Provide the [X, Y] coordinate of the cell's center where the given text is located.  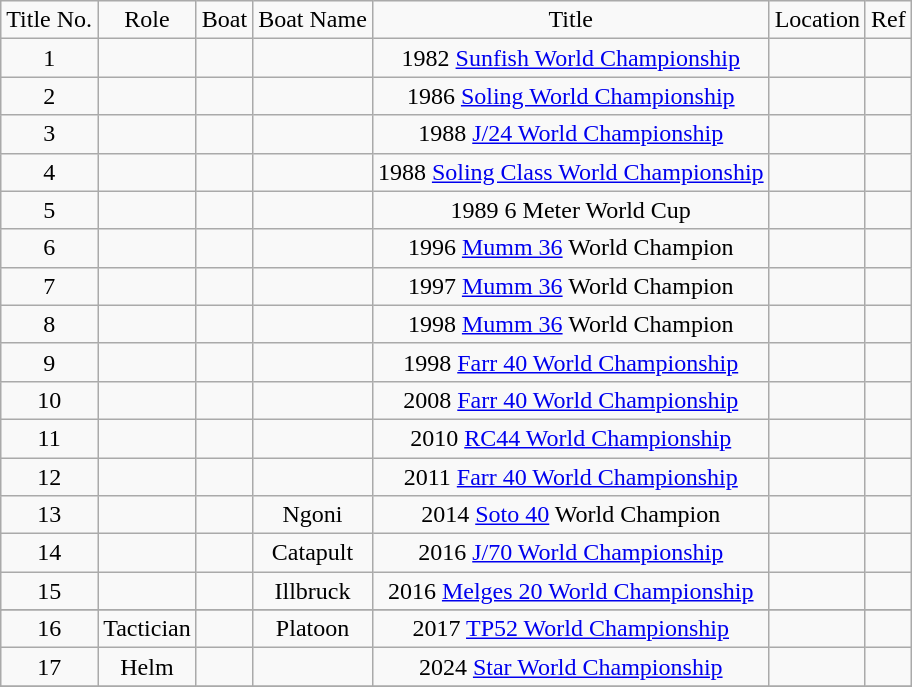
3 [50, 134]
2017 TP52 World Championship [570, 629]
1988 Soling Class World Championship [570, 172]
2016 Melges 20 World Championship [570, 591]
15 [50, 591]
Boat Name [313, 20]
8 [50, 324]
Ngoni [313, 515]
Catapult [313, 553]
1998 Mumm 36 World Champion [570, 324]
Ref [888, 20]
Helm [148, 667]
Title No. [50, 20]
2024 Star World Championship [570, 667]
2008 Farr 40 World Championship [570, 400]
2010 RC44 World Championship [570, 438]
2014 Soto 40 World Champion [570, 515]
Location [817, 20]
2016 J/70 World Championship [570, 553]
1998 Farr 40 World Championship [570, 362]
Boat [224, 20]
Illbruck [313, 591]
2 [50, 96]
2011 Farr 40 World Championship [570, 477]
1 [50, 58]
5 [50, 210]
1988 J/24 World Championship [570, 134]
Title [570, 20]
7 [50, 286]
1996 Mumm 36 World Champion [570, 248]
13 [50, 515]
11 [50, 438]
14 [50, 553]
6 [50, 248]
17 [50, 667]
10 [50, 400]
1989 6 Meter World Cup [570, 210]
1982 Sunfish World Championship [570, 58]
Tactician [148, 629]
4 [50, 172]
1997 Mumm 36 World Champion [570, 286]
1986 Soling World Championship [570, 96]
16 [50, 629]
9 [50, 362]
Platoon [313, 629]
Role [148, 20]
12 [50, 477]
